Search for the cell housing the specified text and yield its [X, Y] center coordinate. 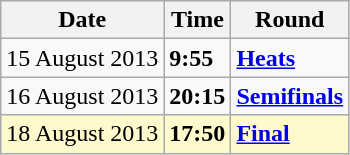
17:50 [198, 134]
15 August 2013 [82, 58]
Heats [290, 58]
Date [82, 20]
18 August 2013 [82, 134]
Final [290, 134]
16 August 2013 [82, 96]
Time [198, 20]
Round [290, 20]
9:55 [198, 58]
Semifinals [290, 96]
20:15 [198, 96]
